Provide the (x, y) coordinate of the cell's center where the given text is located.  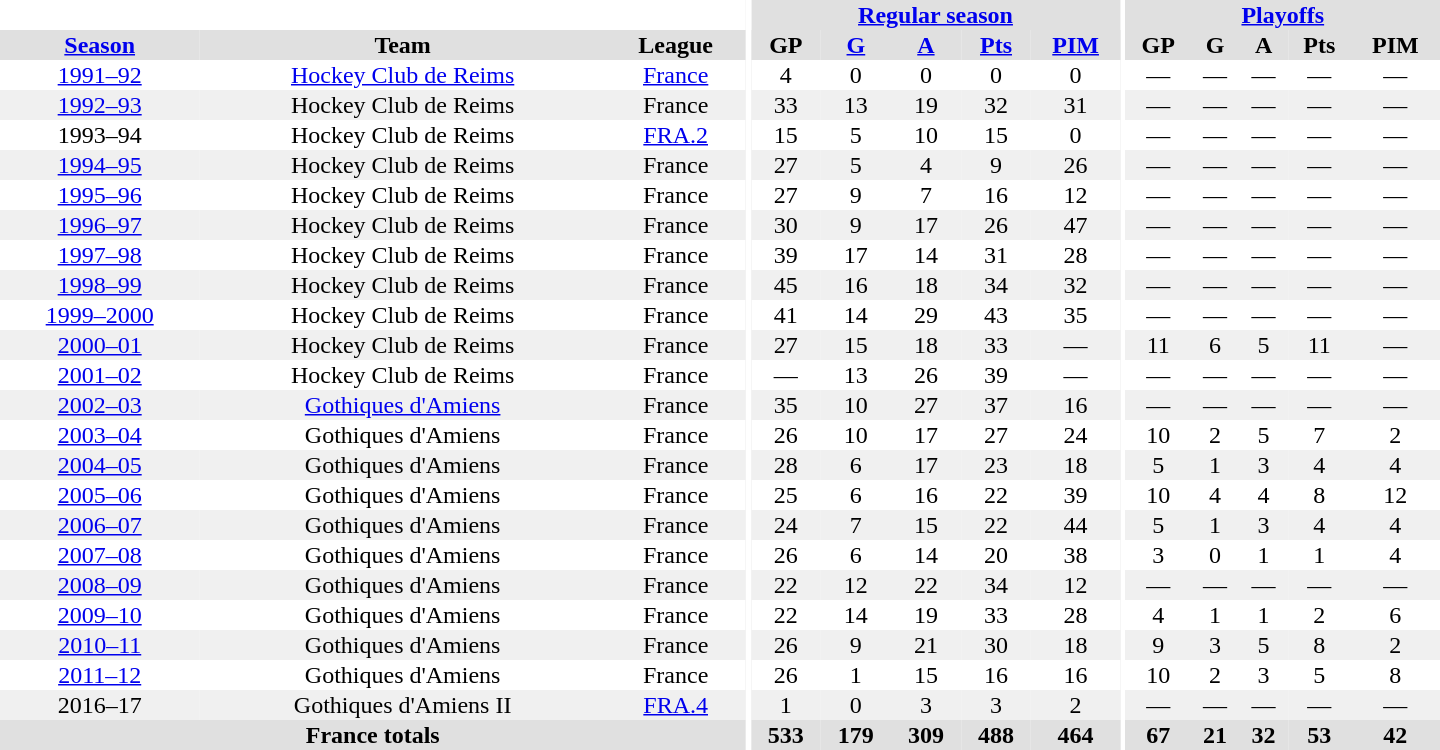
2016–17 (100, 705)
FRA.4 (676, 705)
1998–99 (100, 285)
42 (1396, 735)
47 (1076, 225)
464 (1076, 735)
Season (100, 45)
25 (786, 495)
1996–97 (100, 225)
1991–92 (100, 75)
2004–05 (100, 465)
Playoffs (1283, 15)
43 (996, 315)
2007–08 (100, 555)
2009–10 (100, 615)
2001–02 (100, 375)
1993–94 (100, 135)
309 (926, 735)
23 (996, 465)
France totals (372, 735)
2005–06 (100, 495)
2010–11 (100, 645)
2011–12 (100, 675)
38 (1076, 555)
488 (996, 735)
1994–95 (100, 165)
2002–03 (100, 405)
Gothiques d'Amiens II (402, 705)
2003–04 (100, 435)
2006–07 (100, 525)
2000–01 (100, 345)
League (676, 45)
533 (786, 735)
45 (786, 285)
179 (856, 735)
1997–98 (100, 255)
Regular season (936, 15)
1999–2000 (100, 315)
41 (786, 315)
1992–93 (100, 105)
Team (402, 45)
67 (1158, 735)
1995–96 (100, 195)
2008–09 (100, 585)
20 (996, 555)
FRA.2 (676, 135)
37 (996, 405)
29 (926, 315)
44 (1076, 525)
53 (1320, 735)
